Extract the (x, y) coordinate from the center of the cell holding the provided text.  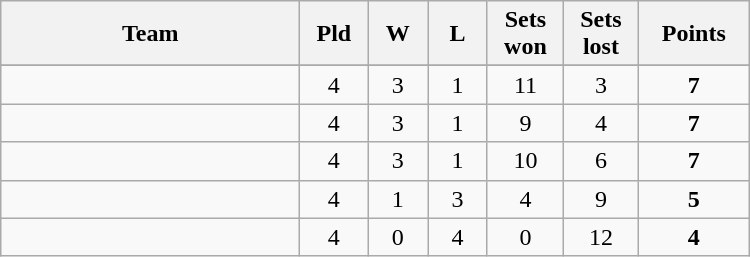
5 (694, 199)
12 (602, 237)
11 (525, 85)
Sets lost (602, 34)
L (458, 34)
6 (602, 161)
Team (150, 34)
Points (694, 34)
10 (525, 161)
Sets won (525, 34)
W (398, 34)
Pld (334, 34)
